Return [x, y] of the center of cell containing provided text 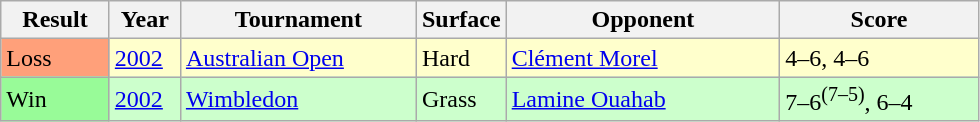
Opponent [643, 20]
7–6(7–5), 6–4 [880, 100]
Australian Open [298, 58]
Result [56, 20]
Hard [461, 58]
Tournament [298, 20]
Win [56, 100]
Wimbledon [298, 100]
Score [880, 20]
Year [144, 20]
Surface [461, 20]
Clément Morel [643, 58]
Grass [461, 100]
Loss [56, 58]
Lamine Ouahab [643, 100]
4–6, 4–6 [880, 58]
